Detect which cell encompasses the target text, then output its [x, y] center coordinate. 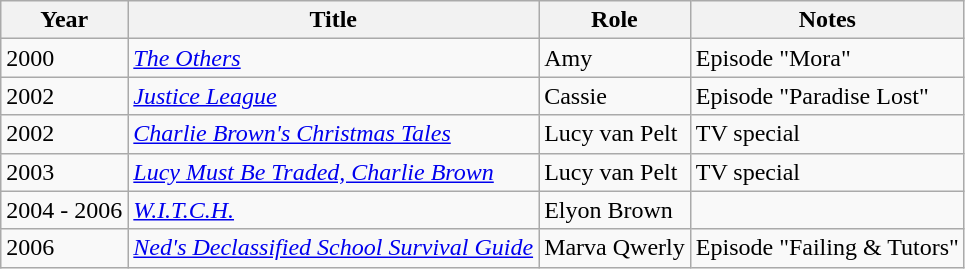
Cassie [615, 96]
Notes [827, 20]
The Others [334, 58]
Amy [615, 58]
Title [334, 20]
Role [615, 20]
Justice League [334, 96]
Lucy Must Be Traded, Charlie Brown [334, 172]
Episode "Mora" [827, 58]
2000 [64, 58]
Marva Qwerly [615, 248]
2003 [64, 172]
Elyon Brown [615, 210]
2006 [64, 248]
Episode "Failing & Tutors" [827, 248]
Charlie Brown's Christmas Tales [334, 134]
W.I.T.C.H. [334, 210]
Ned's Declassified School Survival Guide [334, 248]
2004 - 2006 [64, 210]
Year [64, 20]
Episode "Paradise Lost" [827, 96]
